Determine the [x, y] coordinate at the center of the cell enclosing the given text.  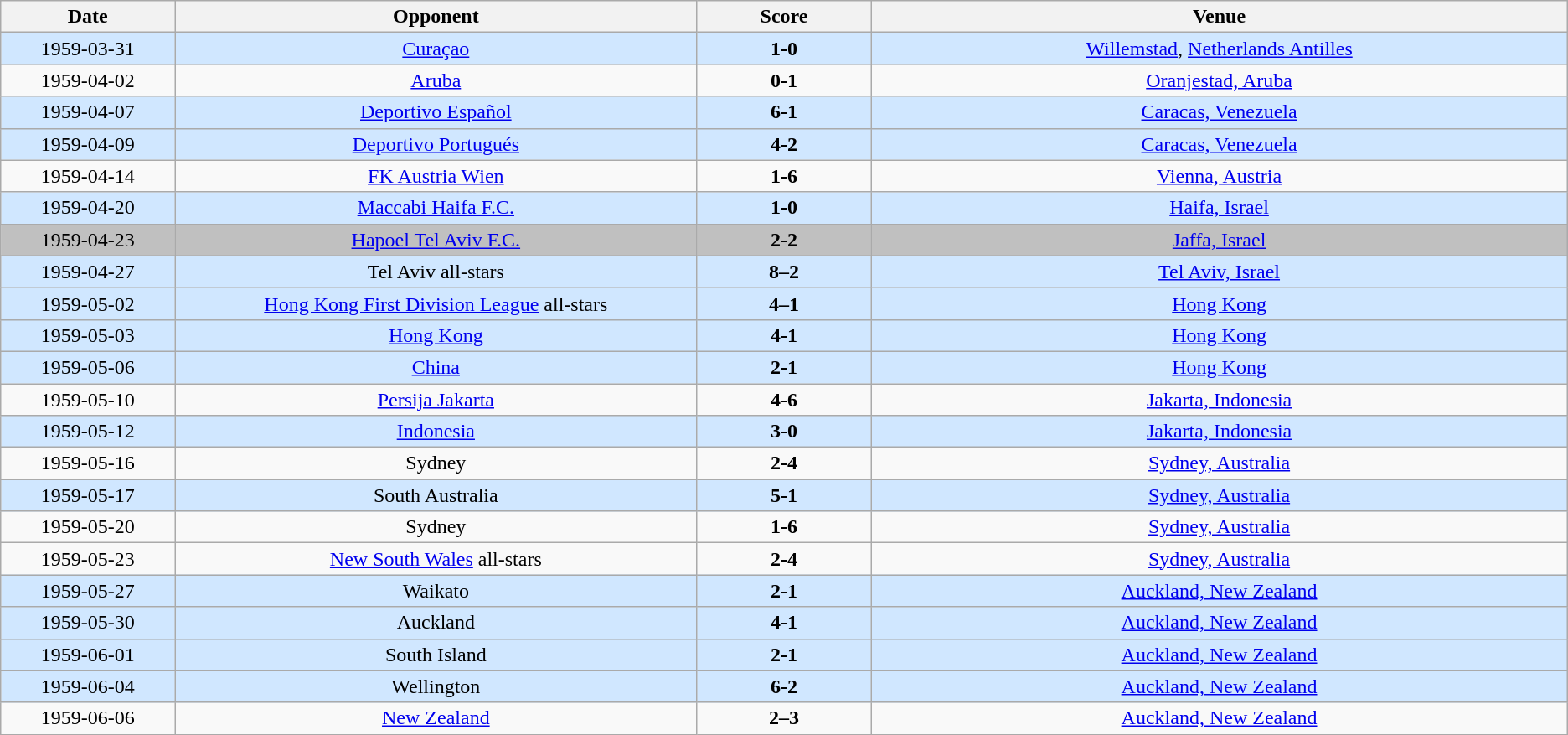
1959-05-03 [88, 335]
4-2 [784, 144]
South Australia [436, 495]
1959-05-30 [88, 623]
1959-04-27 [88, 272]
6-2 [784, 686]
8–2 [784, 272]
Waikato [436, 591]
1959-04-02 [88, 80]
Jaffa, Israel [1220, 240]
1959-04-07 [88, 112]
Persija Jakarta [436, 400]
1959-06-01 [88, 655]
Venue [1220, 17]
1959-05-16 [88, 463]
Tel Aviv all-stars [436, 272]
1959-05-23 [88, 559]
1959-04-14 [88, 176]
New South Wales all-stars [436, 559]
4–1 [784, 303]
1959-03-31 [88, 49]
Wellington [436, 686]
Hapoel Tel Aviv F.C. [436, 240]
1959-05-17 [88, 495]
3-0 [784, 432]
Deportivo Español [436, 112]
Date [88, 17]
1959-05-02 [88, 303]
2–3 [784, 718]
1959-05-20 [88, 527]
1959-04-09 [88, 144]
2-2 [784, 240]
6-1 [784, 112]
Haifa, Israel [1220, 208]
Maccabi Haifa F.C. [436, 208]
Indonesia [436, 432]
1959-05-12 [88, 432]
Curaçao [436, 49]
0-1 [784, 80]
1959-04-20 [88, 208]
1959-05-06 [88, 367]
Vienna, Austria [1220, 176]
South Island [436, 655]
FK Austria Wien [436, 176]
1959-06-04 [88, 686]
5-1 [784, 495]
1959-04-23 [88, 240]
Score [784, 17]
Tel Aviv, Israel [1220, 272]
Hong Kong First Division League all-stars [436, 303]
Oranjestad, Aruba [1220, 80]
1959-05-10 [88, 400]
Opponent [436, 17]
Willemstad, Netherlands Antilles [1220, 49]
Deportivo Portugués [436, 144]
Auckland [436, 623]
Aruba [436, 80]
1959-05-27 [88, 591]
China [436, 367]
4-6 [784, 400]
New Zealand [436, 718]
1959-06-06 [88, 718]
